Output the (X, Y) coordinate of the center of the cell containing the given text.  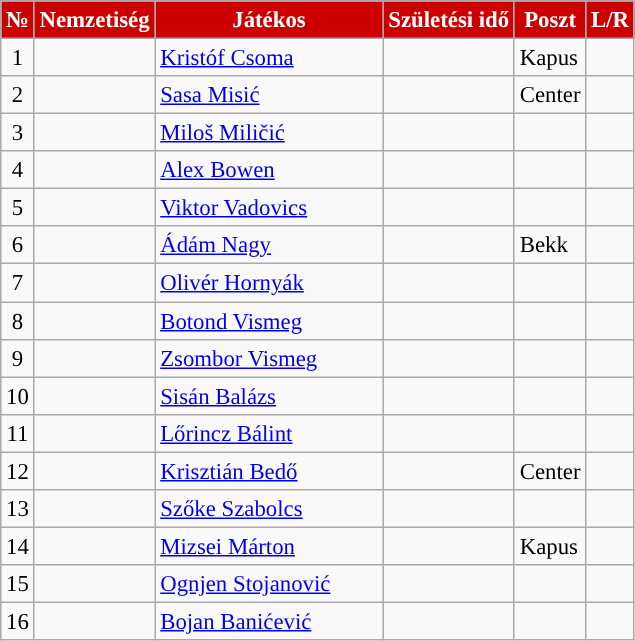
Zsombor Vismeg (269, 358)
Lőrincz Bálint (269, 433)
Kristóf Csoma (269, 58)
5 (18, 208)
Sisán Balázs (269, 396)
15 (18, 584)
12 (18, 471)
7 (18, 283)
Olivér Hornyák (269, 283)
2 (18, 95)
Mizsei Márton (269, 546)
Sasa Misić (269, 95)
Krisztián Bedő (269, 471)
4 (18, 170)
Nemzetiség (94, 20)
9 (18, 358)
№ (18, 20)
16 (18, 621)
13 (18, 509)
Születési idő (448, 20)
L/R (610, 20)
Szőke Szabolcs (269, 509)
Viktor Vadovics (269, 208)
Alex Bowen (269, 170)
Ádám Nagy (269, 245)
Ognjen Stojanović (269, 584)
Botond Vismeg (269, 321)
3 (18, 133)
6 (18, 245)
Bojan Banićević (269, 621)
Bekk (550, 245)
Poszt (550, 20)
Játékos (269, 20)
11 (18, 433)
8 (18, 321)
14 (18, 546)
10 (18, 396)
Miloš Miličić (269, 133)
1 (18, 58)
